Determine the [X, Y] coordinate at the center of the cell enclosing the given text.  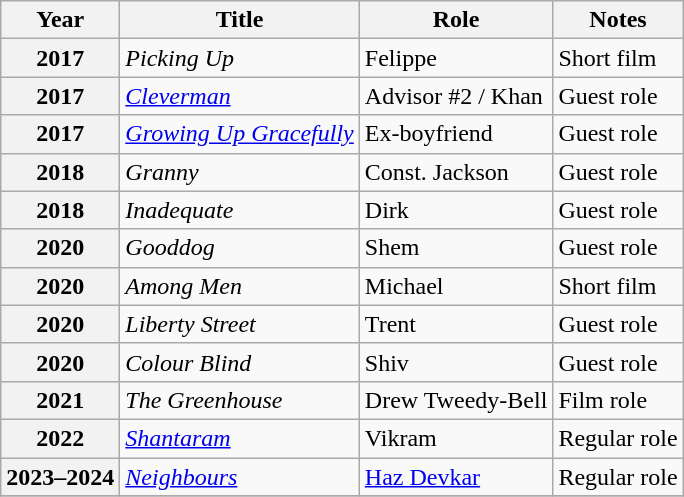
Granny [240, 172]
2023–2024 [60, 477]
Picking Up [240, 58]
Ex-boyfriend [456, 134]
Felippe [456, 58]
Haz Devkar [456, 477]
Film role [618, 400]
Notes [618, 20]
Cleverman [240, 96]
Growing Up Gracefully [240, 134]
Liberty Street [240, 324]
Vikram [456, 438]
Colour Blind [240, 362]
Role [456, 20]
Neighbours [240, 477]
Advisor #2 / Khan [456, 96]
Among Men [240, 286]
Dirk [456, 210]
Drew Tweedy-Bell [456, 400]
Inadequate [240, 210]
Shantaram [240, 438]
2021 [60, 400]
Year [60, 20]
2022 [60, 438]
The Greenhouse [240, 400]
Shem [456, 248]
Title [240, 20]
Trent [456, 324]
Shiv [456, 362]
Const. Jackson [456, 172]
Michael [456, 286]
Gooddog [240, 248]
